For the text-containing cell, return its midpoint in [x, y] coordinate format. 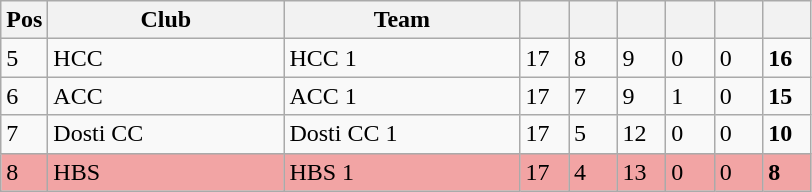
Pos [24, 20]
13 [642, 172]
15 [788, 96]
HCC 1 [402, 58]
4 [592, 172]
HBS [166, 172]
ACC 1 [402, 96]
HCC [166, 58]
Club [166, 20]
6 [24, 96]
12 [642, 134]
HBS 1 [402, 172]
ACC [166, 96]
Dosti CC 1 [402, 134]
Team [402, 20]
Dosti CC [166, 134]
10 [788, 134]
1 [690, 96]
16 [788, 58]
